Detect which cell encompasses the target text, then output its [x, y] center coordinate. 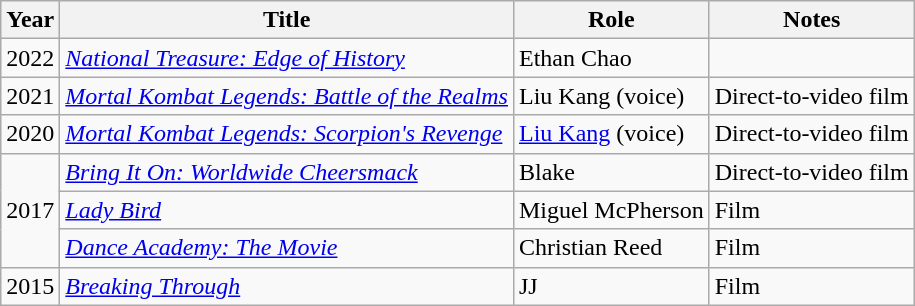
Bring It On: Worldwide Cheersmack [287, 172]
JJ [611, 286]
Mortal Kombat Legends: Battle of the Realms [287, 96]
Dance Academy: The Movie [287, 248]
Role [611, 20]
Mortal Kombat Legends: Scorpion's Revenge [287, 134]
National Treasure: Edge of History [287, 58]
Miguel McPherson [611, 210]
2015 [30, 286]
Year [30, 20]
Notes [812, 20]
Christian Reed [611, 248]
Blake [611, 172]
Title [287, 20]
2021 [30, 96]
Ethan Chao [611, 58]
Lady Bird [287, 210]
Breaking Through [287, 286]
2022 [30, 58]
2020 [30, 134]
2017 [30, 210]
